Scan for the cell matching the given text and deliver its [X, Y] coordinate at center. 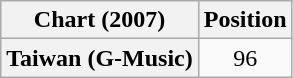
Position [245, 20]
Taiwan (G-Music) [100, 58]
Chart (2007) [100, 20]
96 [245, 58]
